Determine the (X, Y) coordinate at the center of the cell enclosing the given text.  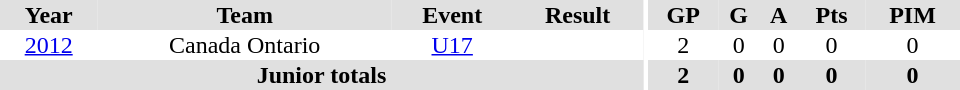
U17 (452, 45)
Canada Ontario (244, 45)
Result (578, 15)
Pts (832, 15)
2012 (48, 45)
PIM (912, 15)
Team (244, 15)
Event (452, 15)
G (738, 15)
Junior totals (322, 75)
GP (684, 15)
A (778, 15)
Year (48, 15)
